Return [X, Y] of the center of cell containing provided text 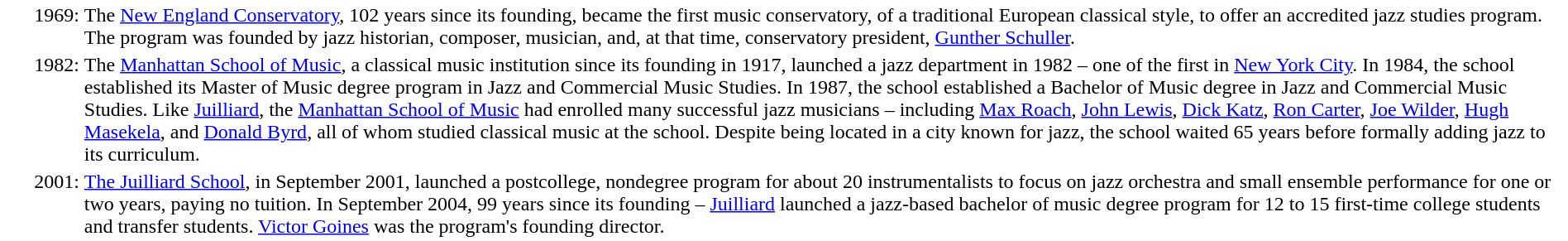
2001: [41, 204]
1982: [41, 109]
1969: [41, 27]
